Return the (x, y) coordinate for the center point of the cell that contains the specified text.  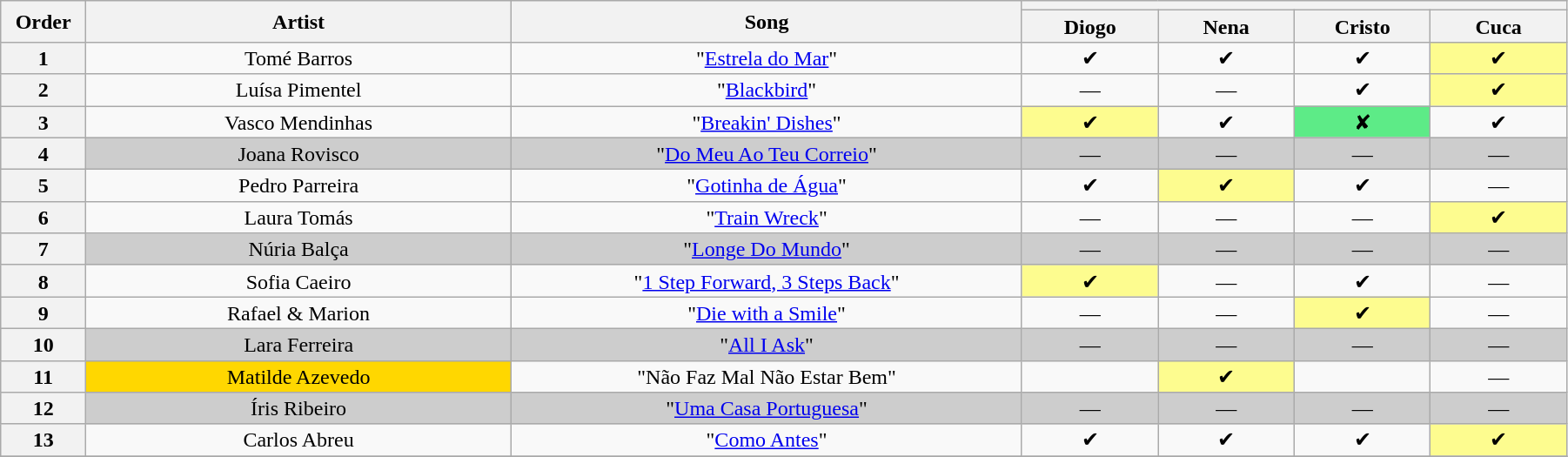
"Gotinha de Água" (767, 186)
"Estrela do Mar" (767, 57)
Cristo (1362, 26)
Laura Tomás (299, 218)
"Breakin' Dishes" (767, 122)
10 (44, 345)
"All I Ask" (767, 345)
3 (44, 122)
"Blackbird" (767, 91)
Núria Balça (299, 249)
1 (44, 57)
Matilde Azevedo (299, 376)
Sofia Caeiro (299, 280)
11 (44, 376)
Order (44, 22)
5 (44, 186)
Lara Ferreira (299, 345)
"Train Wreck" (767, 218)
Vasco Mendinhas (299, 122)
Cuca (1498, 26)
"Do Meu Ao Teu Correio" (767, 153)
"Uma Casa Portuguesa" (767, 409)
Diogo (1089, 26)
"Die with a Smile" (767, 313)
"Não Faz Mal Não Estar Bem" (767, 376)
"Como Antes" (767, 440)
Rafael & Marion (299, 313)
Íris Ribeiro (299, 409)
7 (44, 249)
2 (44, 91)
Song (767, 22)
Tomé Barros (299, 57)
Artist (299, 22)
Joana Rovisco (299, 153)
9 (44, 313)
Nena (1226, 26)
13 (44, 440)
4 (44, 153)
✘ (1362, 122)
12 (44, 409)
Carlos Abreu (299, 440)
"Longe Do Mundo" (767, 249)
"1 Step Forward, 3 Steps Back" (767, 280)
Luísa Pimentel (299, 91)
8 (44, 280)
6 (44, 218)
Pedro Parreira (299, 186)
